Output the (x, y) coordinate of the center of the cell containing the given text.  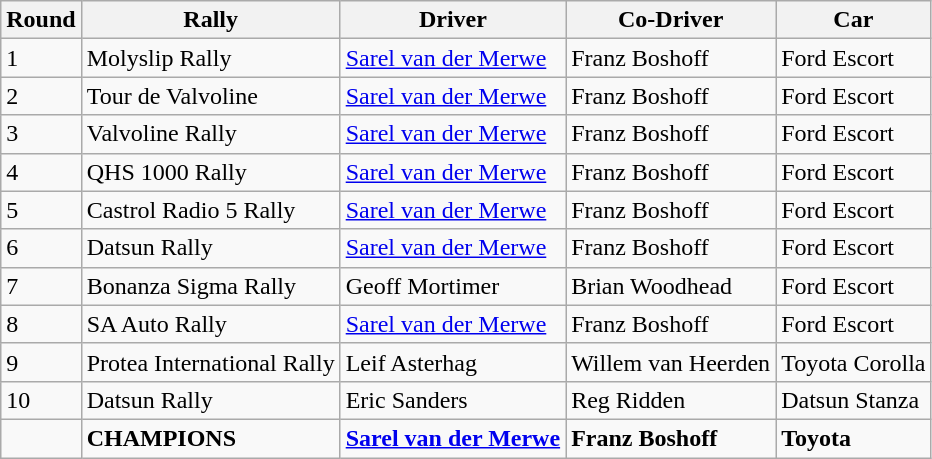
QHS 1000 Rally (210, 172)
Toyota (854, 438)
Molyslip Rally (210, 58)
6 (41, 248)
Castrol Radio 5 Rally (210, 210)
Reg Ridden (671, 400)
5 (41, 210)
8 (41, 324)
2 (41, 96)
10 (41, 400)
Car (854, 20)
Round (41, 20)
7 (41, 286)
Bonanza Sigma Rally (210, 286)
Eric Sanders (452, 400)
1 (41, 58)
Datsun Stanza (854, 400)
4 (41, 172)
Co-Driver (671, 20)
Geoff Mortimer (452, 286)
3 (41, 134)
Leif Asterhag (452, 362)
9 (41, 362)
Willem van Heerden (671, 362)
Toyota Corolla (854, 362)
Driver (452, 20)
Brian Woodhead (671, 286)
Protea International Rally (210, 362)
SA Auto Rally (210, 324)
Rally (210, 20)
Tour de Valvoline (210, 96)
CHAMPIONS (210, 438)
Valvoline Rally (210, 134)
